Extract the [x, y] coordinate from the center of the cell holding the provided text.  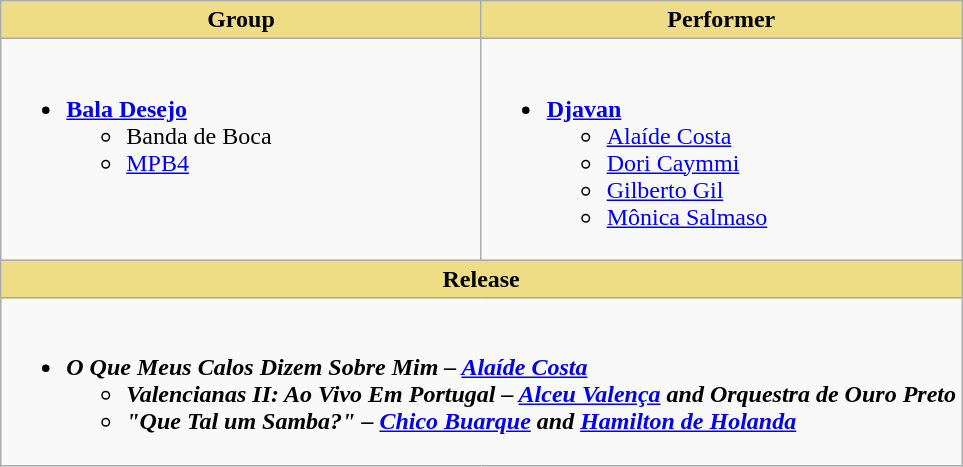
Group [241, 20]
Performer [721, 20]
Release [482, 279]
Bala DesejoBanda de BocaMPB4 [241, 150]
DjavanAlaíde CostaDori CaymmiGilberto GilMônica Salmaso [721, 150]
